Extract the [x, y] coordinate from the center of the cell holding the provided text.  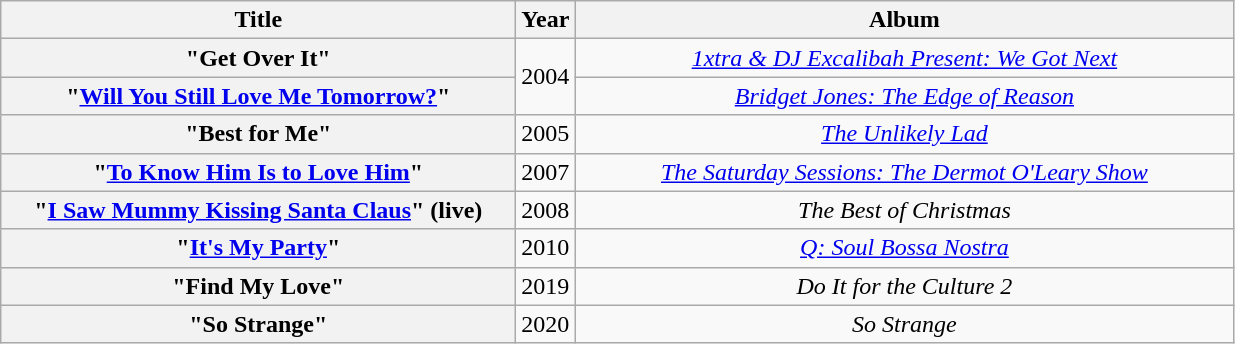
The Saturday Sessions: The Dermot O'Leary Show [904, 172]
Q: Soul Bossa Nostra [904, 248]
"Get Over It" [258, 58]
So Strange [904, 324]
Title [258, 20]
The Best of Christmas [904, 210]
"Best for Me" [258, 134]
Year [546, 20]
"It's My Party" [258, 248]
2007 [546, 172]
2020 [546, 324]
2019 [546, 286]
2005 [546, 134]
"Will You Still Love Me Tomorrow?" [258, 96]
"So Strange" [258, 324]
Album [904, 20]
1xtra & DJ Excalibah Present: We Got Next [904, 58]
"To Know Him Is to Love Him" [258, 172]
"Find My Love" [258, 286]
2010 [546, 248]
The Unlikely Lad [904, 134]
"I Saw Mummy Kissing Santa Claus" (live) [258, 210]
Bridget Jones: The Edge of Reason [904, 96]
Do It for the Culture 2 [904, 286]
2008 [546, 210]
2004 [546, 77]
